Output the [X, Y] coordinate of the center of the cell containing the given text.  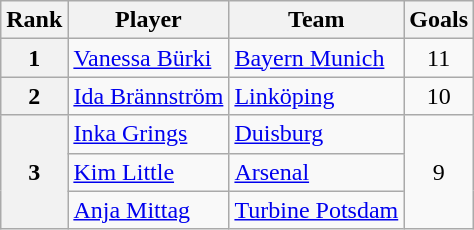
2 [34, 96]
Bayern Munich [316, 58]
Duisburg [316, 134]
Goals [439, 20]
Rank [34, 20]
Linköping [316, 96]
9 [439, 172]
3 [34, 172]
Anja Mittag [148, 210]
Vanessa Bürki [148, 58]
Inka Grings [148, 134]
Ida Brännström [148, 96]
1 [34, 58]
Arsenal [316, 172]
Player [148, 20]
Team [316, 20]
11 [439, 58]
10 [439, 96]
Kim Little [148, 172]
Turbine Potsdam [316, 210]
